Scan for the cell matching the given text and deliver its (X, Y) coordinate at center. 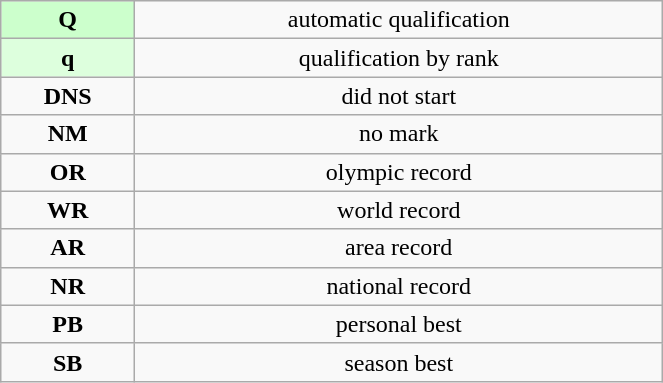
olympic record (399, 172)
personal best (399, 324)
national record (399, 286)
NR (68, 286)
NM (68, 134)
q (68, 58)
automatic qualification (399, 20)
area record (399, 248)
season best (399, 362)
SB (68, 362)
WR (68, 210)
Q (68, 20)
OR (68, 172)
qualification by rank (399, 58)
PB (68, 324)
no mark (399, 134)
AR (68, 248)
did not start (399, 96)
DNS (68, 96)
world record (399, 210)
